Return the (x, y) coordinate for the center point of the cell that contains the specified text.  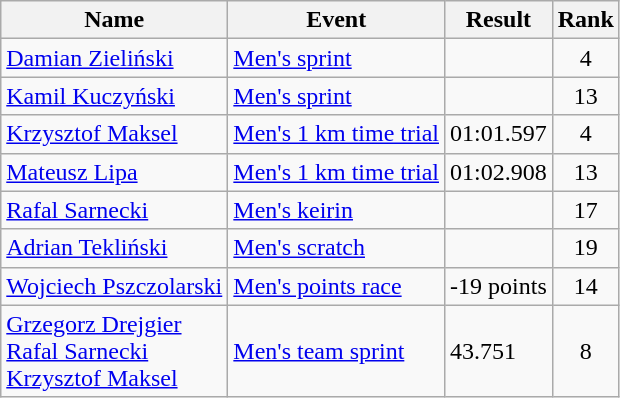
Event (336, 20)
43.751 (499, 351)
-19 points (499, 286)
Result (499, 20)
01:01.597 (499, 134)
14 (586, 286)
Adrian Tekliński (114, 248)
Krzysztof Maksel (114, 134)
01:02.908 (499, 172)
Damian Zieliński (114, 58)
Name (114, 20)
Rafal Sarnecki (114, 210)
Men's team sprint (336, 351)
Men's scratch (336, 248)
Kamil Kuczyński (114, 96)
8 (586, 351)
Grzegorz DrejgierRafal SarneckiKrzysztof Maksel (114, 351)
Wojciech Pszczolarski (114, 286)
19 (586, 248)
Rank (586, 20)
17 (586, 210)
Mateusz Lipa (114, 172)
Men's points race (336, 286)
Men's keirin (336, 210)
